From the cell containing the given text, extract its center point as (X, Y) coordinate. 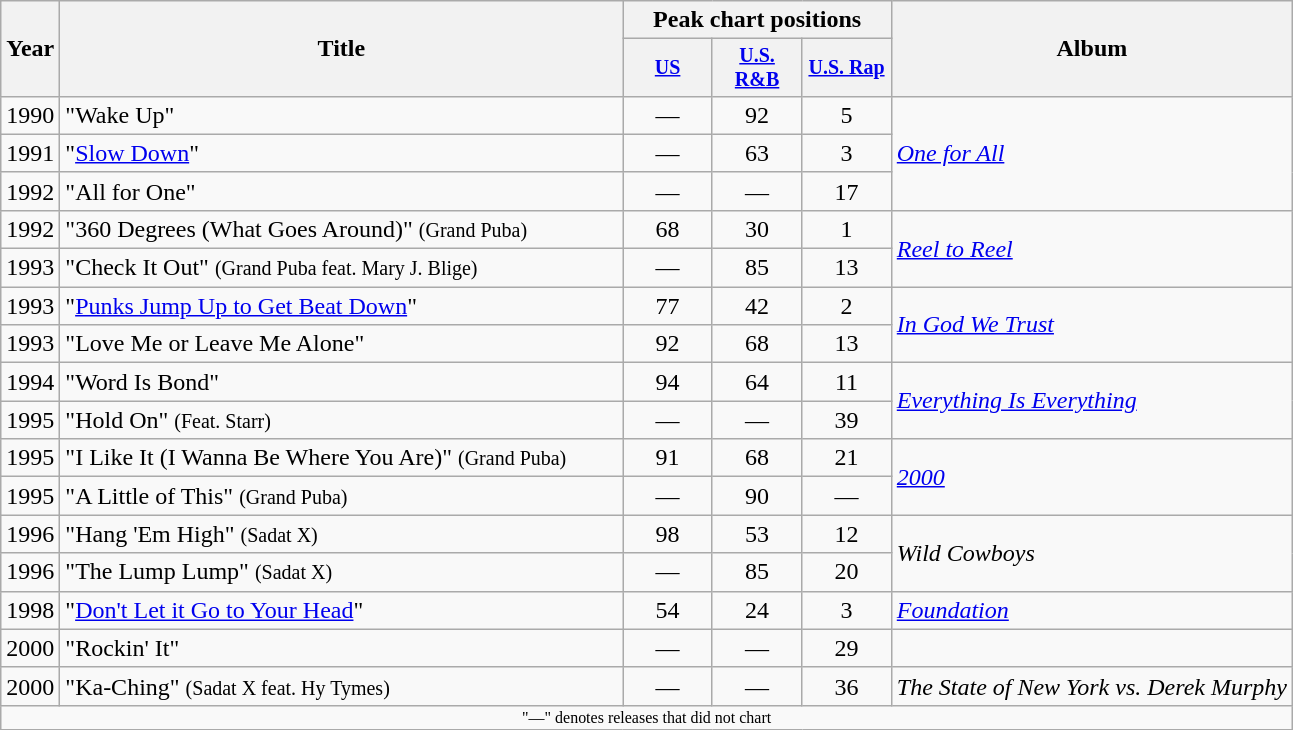
"360 Degrees (What Goes Around)" (Grand Puba) (342, 229)
"Ka-Ching" (Sadat X feat. Hy Tymes) (342, 686)
54 (668, 610)
Everything Is Everything (1092, 401)
"A Little of This" (Grand Puba) (342, 496)
"The Lump Lump" (Sadat X) (342, 572)
"Wake Up" (342, 115)
"Hang 'Em High" (Sadat X) (342, 534)
29 (846, 648)
"Hold On" (Feat. Starr) (342, 420)
39 (846, 420)
The State of New York vs. Derek Murphy (1092, 686)
17 (846, 191)
"Don't Let it Go to Your Head" (342, 610)
1994 (30, 382)
1998 (30, 610)
2 (846, 306)
One for All (1092, 153)
77 (668, 306)
Album (1092, 49)
11 (846, 382)
24 (756, 610)
"I Like It (I Wanna Be Where You Are)" (Grand Puba) (342, 458)
1 (846, 229)
30 (756, 229)
91 (668, 458)
"Check It Out" (Grand Puba feat. Mary J. Blige) (342, 268)
1990 (30, 115)
Reel to Reel (1092, 248)
US (668, 68)
"Rockin' It" (342, 648)
36 (846, 686)
"All for One" (342, 191)
"Slow Down" (342, 153)
Title (342, 49)
5 (846, 115)
42 (756, 306)
12 (846, 534)
90 (756, 496)
53 (756, 534)
"—" denotes releases that did not chart (647, 717)
20 (846, 572)
"Word Is Bond" (342, 382)
Wild Cowboys (1092, 553)
1991 (30, 153)
63 (756, 153)
21 (846, 458)
Peak chart positions (757, 20)
U.S. Rap (846, 68)
"Love Me or Leave Me Alone" (342, 344)
In God We Trust (1092, 325)
Foundation (1092, 610)
64 (756, 382)
Year (30, 49)
98 (668, 534)
"Punks Jump Up to Get Beat Down" (342, 306)
94 (668, 382)
U.S. R&B (756, 68)
